Return the (x, y) coordinate for the center point of the cell that contains the specified text.  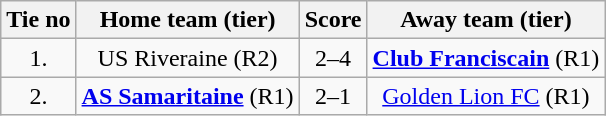
AS Samaritaine (R1) (188, 96)
1. (38, 58)
Golden Lion FC (R1) (486, 96)
US Riveraine (R2) (188, 58)
2–1 (333, 96)
Score (333, 20)
Away team (tier) (486, 20)
Home team (tier) (188, 20)
2–4 (333, 58)
Club Franciscain (R1) (486, 58)
Tie no (38, 20)
2. (38, 96)
